For the text-containing cell, return its midpoint in (x, y) coordinate format. 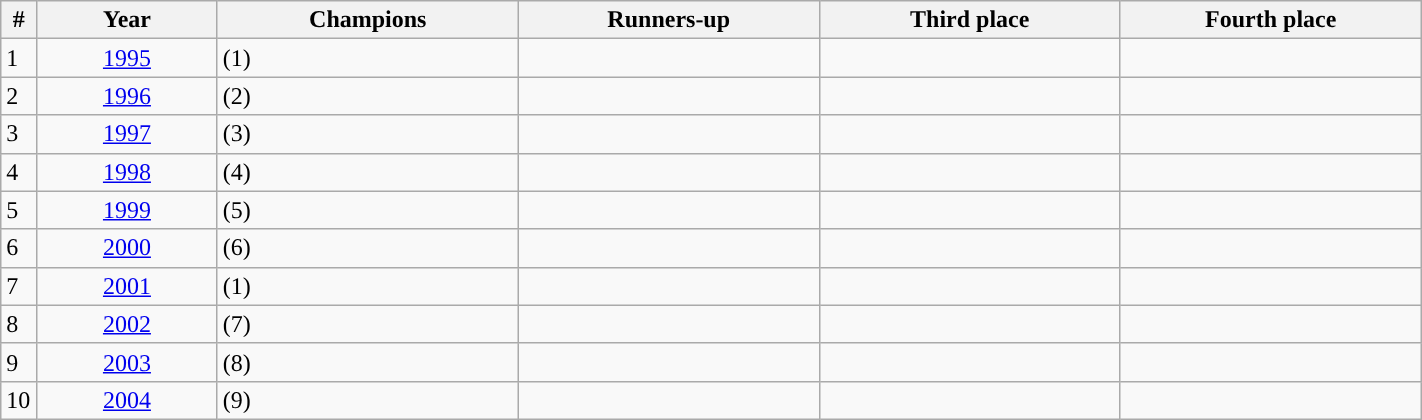
# (19, 20)
6 (19, 248)
4 (19, 172)
Year (128, 20)
(6) (368, 248)
1 (19, 58)
10 (19, 400)
5 (19, 210)
2003 (128, 362)
9 (19, 362)
2004 (128, 400)
(3) (368, 134)
Runners-up (668, 20)
Third place (970, 20)
(2) (368, 96)
2001 (128, 286)
3 (19, 134)
1999 (128, 210)
7 (19, 286)
2 (19, 96)
(9) (368, 400)
(7) (368, 324)
8 (19, 324)
Champions (368, 20)
1997 (128, 134)
1998 (128, 172)
2002 (128, 324)
(8) (368, 362)
Fourth place (1270, 20)
1995 (128, 58)
(5) (368, 210)
1996 (128, 96)
2000 (128, 248)
(4) (368, 172)
